Locate the cell with the specified text and output its [x, y] center coordinate. 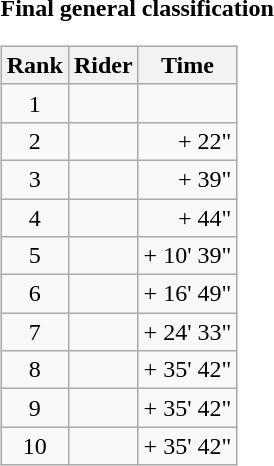
+ 16' 49" [188, 294]
+ 10' 39" [188, 256]
+ 39" [188, 179]
4 [34, 217]
Rank [34, 65]
2 [34, 141]
Time [188, 65]
10 [34, 446]
7 [34, 332]
3 [34, 179]
8 [34, 370]
5 [34, 256]
9 [34, 408]
+ 22" [188, 141]
1 [34, 103]
Rider [103, 65]
+ 24' 33" [188, 332]
+ 44" [188, 217]
6 [34, 294]
